Return [X, Y] of the center of cell containing provided text 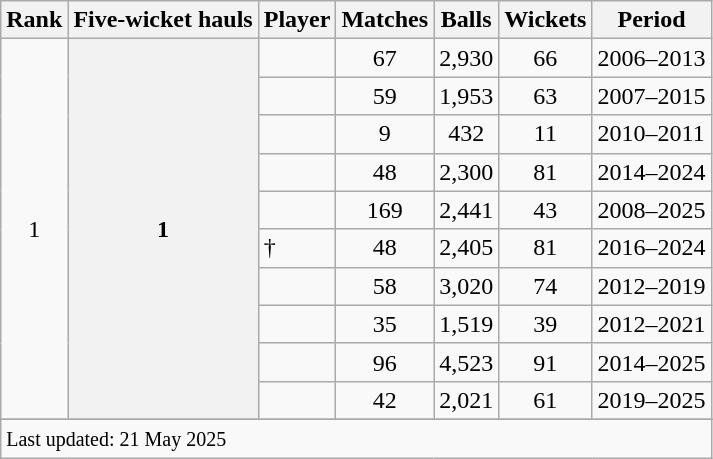
† [297, 248]
42 [385, 400]
Five-wicket hauls [163, 20]
2,930 [466, 58]
43 [546, 210]
Balls [466, 20]
Player [297, 20]
2016–2024 [652, 248]
2,300 [466, 172]
2,021 [466, 400]
2008–2025 [652, 210]
61 [546, 400]
2007–2015 [652, 96]
35 [385, 324]
2,405 [466, 248]
Wickets [546, 20]
67 [385, 58]
2014–2024 [652, 172]
66 [546, 58]
9 [385, 134]
4,523 [466, 362]
3,020 [466, 286]
58 [385, 286]
11 [546, 134]
2012–2019 [652, 286]
74 [546, 286]
96 [385, 362]
63 [546, 96]
1,519 [466, 324]
432 [466, 134]
2019–2025 [652, 400]
Period [652, 20]
Matches [385, 20]
Rank [34, 20]
2010–2011 [652, 134]
91 [546, 362]
2012–2021 [652, 324]
39 [546, 324]
1,953 [466, 96]
Last updated: 21 May 2025 [356, 438]
169 [385, 210]
59 [385, 96]
2006–2013 [652, 58]
2,441 [466, 210]
2014–2025 [652, 362]
